Extract the (x, y) coordinate from the center of the cell holding the provided text.  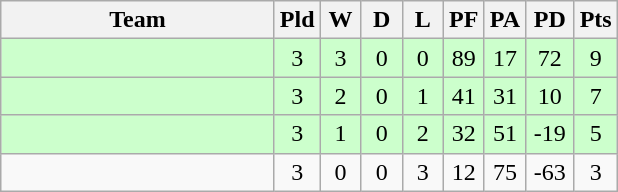
PA (504, 20)
51 (504, 134)
D (382, 20)
89 (464, 58)
PD (550, 20)
7 (596, 96)
9 (596, 58)
Pts (596, 20)
5 (596, 134)
-63 (550, 172)
Team (138, 20)
10 (550, 96)
W (340, 20)
41 (464, 96)
PF (464, 20)
Pld (297, 20)
-19 (550, 134)
31 (504, 96)
75 (504, 172)
17 (504, 58)
L (422, 20)
32 (464, 134)
12 (464, 172)
72 (550, 58)
